Output the [x, y] coordinate of the center of the cell containing the given text.  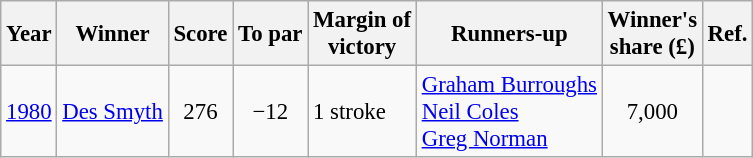
7,000 [652, 112]
Des Smyth [112, 112]
Graham Burroughs Neil Coles Greg Norman [509, 112]
1980 [29, 112]
Runners-up [509, 34]
Year [29, 34]
Winner'sshare (£) [652, 34]
Winner [112, 34]
To par [270, 34]
Score [200, 34]
1 stroke [362, 112]
−12 [270, 112]
Ref. [727, 34]
276 [200, 112]
Margin ofvictory [362, 34]
